Search for the cell housing the specified text and yield its [X, Y] center coordinate. 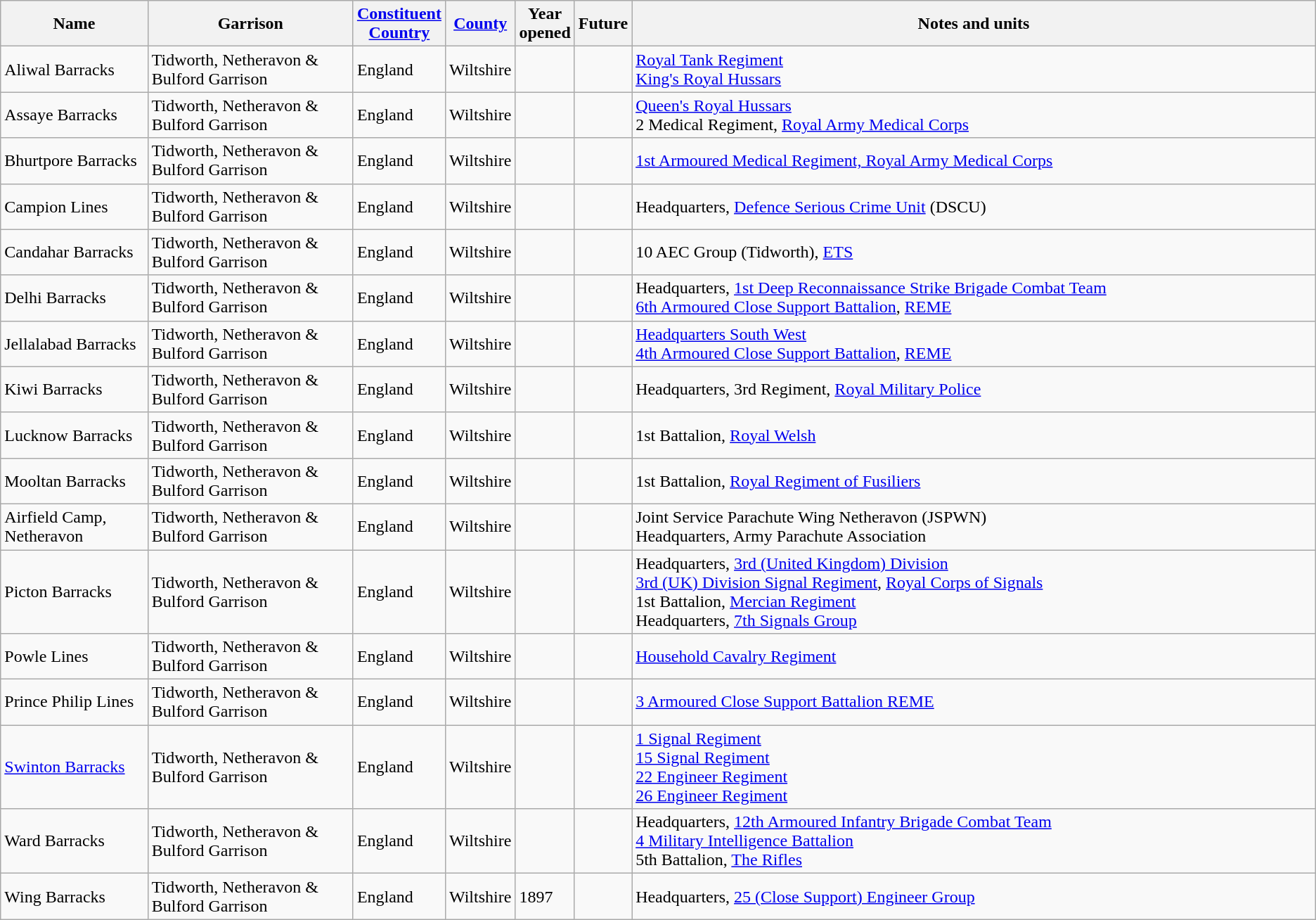
Household Cavalry Regiment [974, 657]
Swinton Barracks [75, 767]
Airfield Camp, Netheravon [75, 526]
Name [75, 24]
Campion Lines [75, 207]
Royal Tank RegimentKing's Royal Hussars [974, 69]
Queen's Royal Hussars2 Medical Regiment, Royal Army Medical Corps [974, 115]
3 Armoured Close Support Battalion REME [974, 702]
Yearopened [545, 24]
Assaye Barracks [75, 115]
1st Battalion, Royal Welsh [974, 435]
Jellalabad Barracks [75, 343]
Headquarters, 3rd Regiment, Royal Military Police [974, 390]
Candahar Barracks [75, 252]
Delhi Barracks [75, 298]
Prince Philip Lines [75, 702]
Notes and units [974, 24]
1 Signal Regiment15 Signal Regiment22 Engineer Regiment26 Engineer Regiment [974, 767]
County [479, 24]
Future [603, 24]
1st Battalion, Royal Regiment of Fusiliers [974, 481]
Headquarters, 1st Deep Reconnaissance Strike Brigade Combat Team6th Armoured Close Support Battalion, REME [974, 298]
Lucknow Barracks [75, 435]
10 AEC Group (Tidworth), ETS [974, 252]
Joint Service Parachute Wing Netheravon (JSPWN)Headquarters, Army Parachute Association [974, 526]
Picton Barracks [75, 592]
Ward Barracks [75, 841]
Bhurtpore Barracks [75, 160]
Aliwal Barracks [75, 69]
ConstituentCountry [399, 24]
Powle Lines [75, 657]
Garrison [250, 24]
Headquarters, Defence Serious Crime Unit (DSCU) [974, 207]
Headquarters, 12th Armoured Infantry Brigade Combat Team4 Military Intelligence Battalion5th Battalion, The Rifles [974, 841]
Wing Barracks [75, 896]
Headquarters South West4th Armoured Close Support Battalion, REME [974, 343]
1897 [545, 896]
Mooltan Barracks [75, 481]
Kiwi Barracks [75, 390]
1st Armoured Medical Regiment, Royal Army Medical Corps [974, 160]
Headquarters, 25 (Close Support) Engineer Group [974, 896]
